Pinpoint the cell where the given text exists, returning its [X, Y] midpoint coordinate. 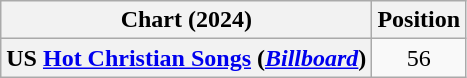
Position [419, 20]
56 [419, 58]
Chart (2024) [186, 20]
US Hot Christian Songs (Billboard) [186, 58]
